Identify which cell holds the provided text, then report its [x, y] central coordinate. 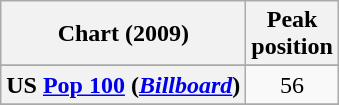
Peakposition [292, 34]
56 [292, 85]
Chart (2009) [124, 34]
US Pop 100 (Billboard) [124, 85]
